Return [x, y] of the center of cell containing provided text 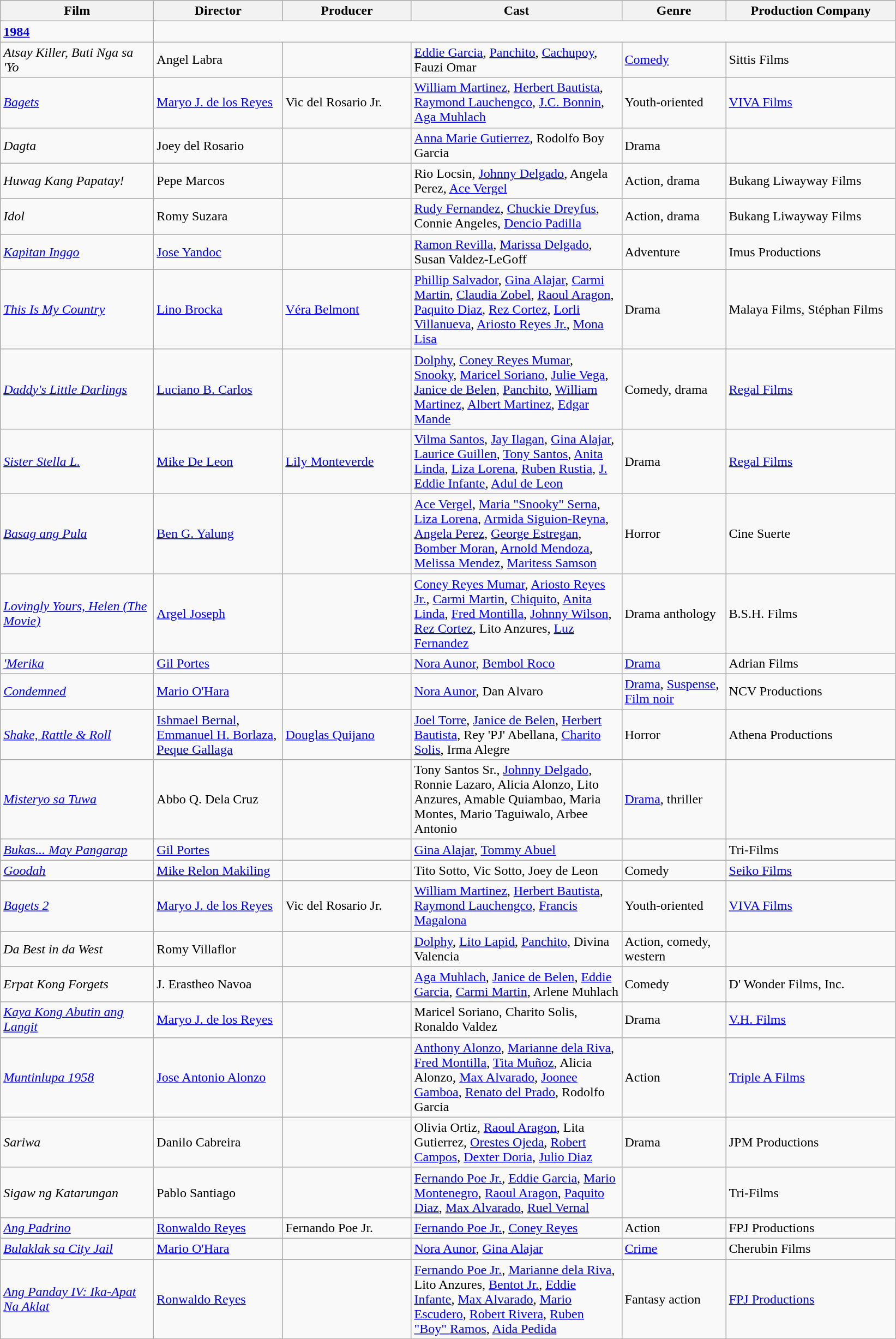
Genre [674, 11]
Anna Marie Gutierrez, Rodolfo Boy Garcia [516, 145]
V.H. Films [810, 1020]
Bukas... May Pangarap [77, 850]
D' Wonder Films, Inc. [810, 984]
Misteryo sa Tuwa [77, 800]
Adventure [674, 252]
Joel Torre, Janice de Belen, Herbert Bautista, Rey 'PJ' Abellana, Charito Solis, Irma Alegre [516, 735]
Fernando Poe Jr., Eddie Garcia, Mario Montenegro, Raoul Aragon, Paquito Diaz, Max Alvarado, Ruel Vernal [516, 1192]
Argel Joseph [218, 614]
Lovingly Yours, Helen (The Movie) [77, 614]
Atsay Killer, Buti Nga sa 'Yo [77, 60]
Shake, Rattle & Roll [77, 735]
Ben G. Yalung [218, 533]
William Martinez, Herbert Bautista, Raymond Lauchengco, J.C. Bonnin, Aga Muhlach [516, 103]
Fantasy action [674, 1299]
Sister Stella L. [77, 461]
Goodah [77, 870]
Joey del Rosario [218, 145]
Tony Santos Sr., Johnny Delgado, Ronnie Lazaro, Alicia Alonzo, Lito Anzures, Amable Quiambao, Maria Montes, Mario Taguiwalo, Arbee Antonio [516, 800]
Crime [674, 1248]
B.S.H. Films [810, 614]
Dolphy, Lito Lapid, Panchito, Divina Valencia [516, 949]
Véra Belmont [347, 309]
Sigaw ng Katarungan [77, 1192]
JPM Productions [810, 1142]
Comedy, drama [674, 389]
Tito Sotto, Vic Sotto, Joey de Leon [516, 870]
Coney Reyes Mumar, Ariosto Reyes Jr., Carmi Martin, Chiquito, Anita Linda, Fred Montilla, Johnny Wilson, Rez Cortez, Lito Anzures, Luz Fernandez [516, 614]
J. Erastheo Navoa [218, 984]
Action, comedy, western [674, 949]
Bulaklak sa City Jail [77, 1248]
Dolphy, Coney Reyes Mumar, Snooky, Maricel Soriano, Julie Vega, Janice de Belen, Panchito, William Martinez, Albert Martinez, Edgar Mande [516, 389]
Abbo Q. Dela Cruz [218, 800]
Nora Aunor, Bembol Roco [516, 664]
Ang Panday IV: Ika-Apat Na Aklat [77, 1299]
Ramon Revilla, Marissa Delgado, Susan Valdez-LeGoff [516, 252]
Producer [347, 11]
Bagets 2 [77, 906]
Cherubin Films [810, 1248]
Maricel Soriano, Charito Solis, Ronaldo Valdez [516, 1020]
NCV Productions [810, 692]
William Martinez, Herbert Bautista, Raymond Lauchengco, Francis Magalona [516, 906]
'Merika [77, 664]
Angel Labra [218, 60]
Nora Aunor, Dan Alvaro [516, 692]
Danilo Cabreira [218, 1142]
Adrian Films [810, 664]
Seiko Films [810, 870]
Gina Alajar, Tommy Abuel [516, 850]
Jose Antonio Alonzo [218, 1077]
Jose Yandoc [218, 252]
Athena Productions [810, 735]
Vilma Santos, Jay Ilagan, Gina Alajar, Laurice Guillen, Tony Santos, Anita Linda, Liza Lorena, Ruben Rustia, J. Eddie Infante, Adul de Leon [516, 461]
Rio Locsin, Johnny Delgado, Angela Perez, Ace Vergel [516, 181]
Pablo Santiago [218, 1192]
Phillip Salvador, Gina Alajar, Carmi Martin, Claudia Zobel, Raoul Aragon, Paquito Diaz, Rez Cortez, Lorli Villanueva, Ariosto Reyes Jr., Mona Lisa [516, 309]
Cast [516, 11]
Daddy's Little Darlings [77, 389]
Da Best in da West [77, 949]
Lino Brocka [218, 309]
Production Company [810, 11]
Erpat Kong Forgets [77, 984]
Condemned [77, 692]
Basag ang Pula [77, 533]
Eddie Garcia, Panchito, Cachupoy, Fauzi Omar [516, 60]
1984 [77, 32]
Bagets [77, 103]
Ang Padrino [77, 1228]
Olivia Ortiz, Raoul Aragon, Lita Gutierrez, Orestes Ojeda, Robert Campos, Dexter Doria, Julio Diaz [516, 1142]
Drama anthology [674, 614]
Ishmael Bernal, Emmanuel H. Borlaza, Peque Gallaga [218, 735]
Nora Aunor, Gina Alajar [516, 1248]
Mike Relon Makiling [218, 870]
Huwag Kang Papatay! [77, 181]
Aga Muhlach, Janice de Belen, Eddie Garcia, Carmi Martin, Arlene Muhlach [516, 984]
Triple A Films [810, 1077]
Fernando Poe Jr., Coney Reyes [516, 1228]
This Is My Country [77, 309]
Film [77, 11]
Director [218, 11]
Sittis Films [810, 60]
Drama, Suspense, Film noir [674, 692]
Sariwa [77, 1142]
Pepe Marcos [218, 181]
Fernando Poe Jr. [347, 1228]
Imus Productions [810, 252]
Cine Suerte [810, 533]
Malaya Films, Stéphan Films [810, 309]
Romy Suzara [218, 216]
Lily Monteverde [347, 461]
Muntinlupa 1958 [77, 1077]
Dagta [77, 145]
Romy Villaflor [218, 949]
Rudy Fernandez, Chuckie Dreyfus, Connie Angeles, Dencio Padilla [516, 216]
Luciano B. Carlos [218, 389]
Drama, thriller [674, 800]
Mike De Leon [218, 461]
Idol [77, 216]
Anthony Alonzo, Marianne dela Riva, Fred Montilla, Tita Muñoz, Alicia Alonzo, Max Alvarado, Joonee Gamboa, Renato del Prado, Rodolfo Garcia [516, 1077]
Kaya Kong Abutin ang Langit [77, 1020]
Kapitan Inggo [77, 252]
Douglas Quijano [347, 735]
